Provide the [X, Y] coordinate of the cell's center where the given text is located.  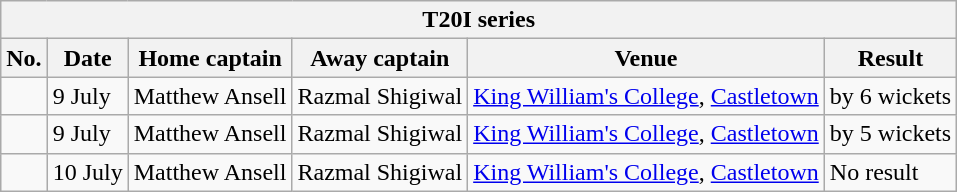
10 July [88, 172]
Home captain [210, 58]
No result [890, 172]
by 6 wickets [890, 96]
No. [24, 58]
by 5 wickets [890, 134]
Result [890, 58]
T20I series [479, 20]
Away captain [380, 58]
Venue [646, 58]
Date [88, 58]
